Locate the cell with the specified text and output its [X, Y] center coordinate. 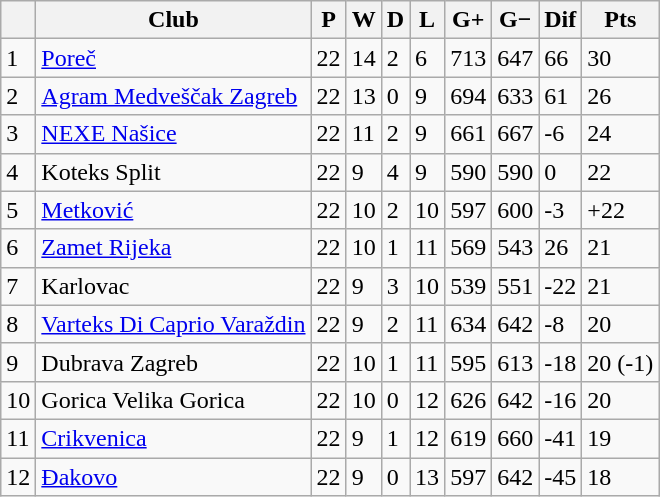
634 [468, 324]
Koteks Split [174, 172]
694 [468, 96]
667 [516, 134]
24 [620, 134]
D [395, 20]
-16 [560, 400]
647 [516, 58]
Varteks Di Caprio Varaždin [174, 324]
-8 [560, 324]
Metković [174, 210]
66 [560, 58]
539 [468, 286]
-18 [560, 362]
5 [18, 210]
633 [516, 96]
713 [468, 58]
Dif [560, 20]
-41 [560, 438]
G+ [468, 20]
8 [18, 324]
-3 [560, 210]
19 [620, 438]
Poreč [174, 58]
Karlovac [174, 286]
W [364, 20]
Dubrava Zagreb [174, 362]
-45 [560, 477]
Agram Medveščak Zagreb [174, 96]
Crikvenica [174, 438]
G− [516, 20]
NEXE Našice [174, 134]
626 [468, 400]
Gorica Velika Gorica [174, 400]
18 [620, 477]
20 (-1) [620, 362]
543 [516, 248]
600 [516, 210]
14 [364, 58]
660 [516, 438]
-6 [560, 134]
61 [560, 96]
7 [18, 286]
661 [468, 134]
+22 [620, 210]
551 [516, 286]
569 [468, 248]
-22 [560, 286]
L [428, 20]
P [328, 20]
619 [468, 438]
30 [620, 58]
Club [174, 20]
Pts [620, 20]
613 [516, 362]
Đakovo [174, 477]
595 [468, 362]
Zamet Rijeka [174, 248]
